Capture the cell that displays the provided text and extract its [x, y] central coordinate. 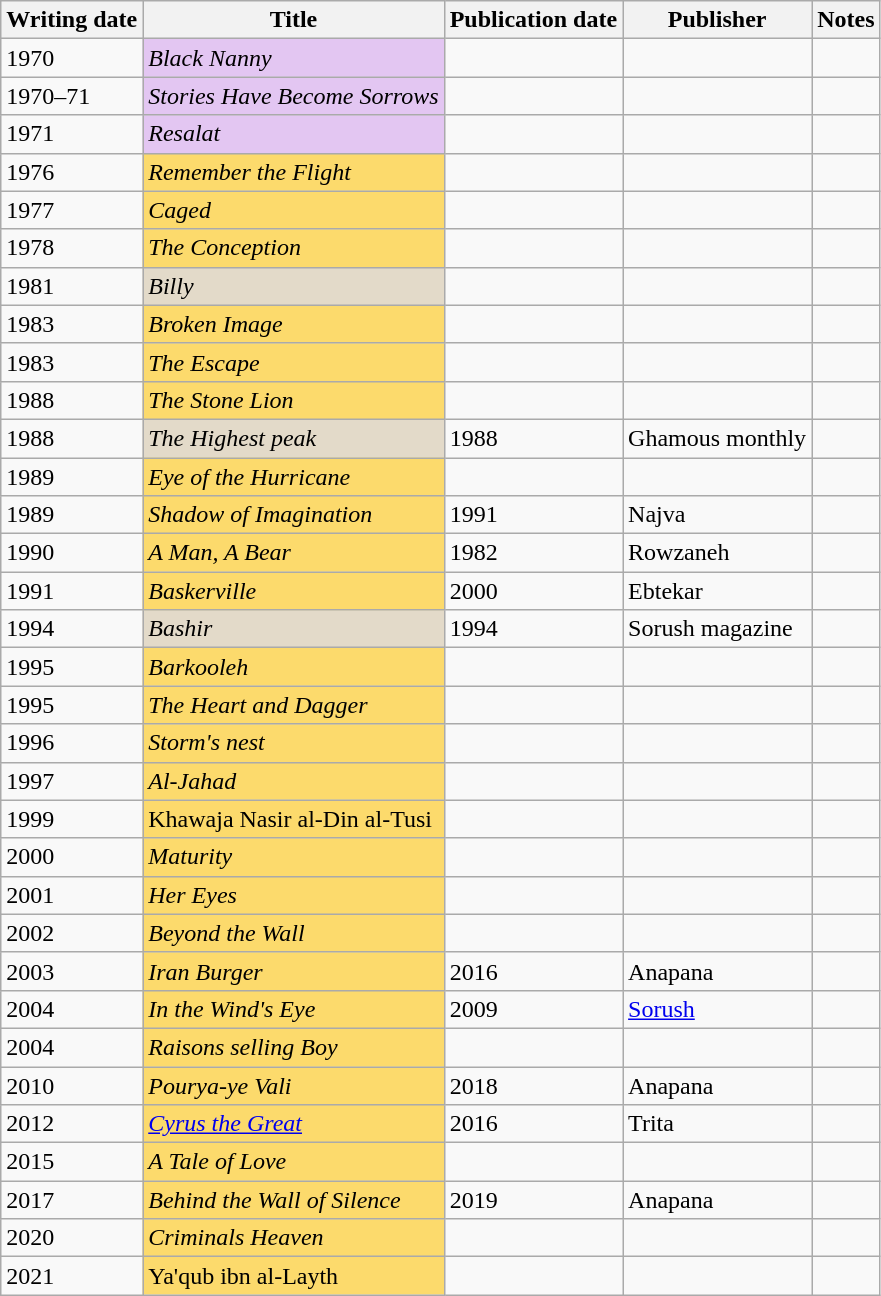
1982 [533, 553]
A Man, A Bear [294, 553]
Barkooleh [294, 667]
Stories Have Become Sorrows [294, 96]
2002 [72, 933]
1990 [72, 553]
Al-Jahad [294, 781]
2009 [533, 1009]
Storm's nest [294, 743]
Publisher [718, 20]
Notes [846, 20]
Publication date [533, 20]
The Highest peak [294, 438]
2021 [72, 1276]
1997 [72, 781]
Ya'qub ibn al-Layth [294, 1276]
The Escape [294, 362]
Najva [718, 515]
Cyrus the Great [294, 1124]
Eye of the Hurricane [294, 477]
1971 [72, 134]
Criminals Heaven [294, 1238]
2017 [72, 1200]
2001 [72, 895]
Writing date [72, 20]
Ghamous monthly [718, 438]
2010 [72, 1085]
2003 [72, 971]
2018 [533, 1085]
The Heart and Dagger [294, 705]
1999 [72, 819]
Billy [294, 286]
Iran Burger [294, 971]
1996 [72, 743]
Beyond the Wall [294, 933]
1981 [72, 286]
Pourya-ye Vali [294, 1085]
Rowzaneh [718, 553]
2015 [72, 1162]
Behind the Wall of Silence [294, 1200]
Raisons selling Boy [294, 1047]
1976 [72, 172]
1977 [72, 210]
The Stone Lion [294, 400]
Khawaja Nasir al-Din al-Tusi [294, 819]
1978 [72, 248]
Title [294, 20]
Her Eyes [294, 895]
Black Nanny [294, 58]
1970 [72, 58]
Ebtekar [718, 591]
Trita [718, 1124]
The Conception [294, 248]
1970–71 [72, 96]
2020 [72, 1238]
Maturity [294, 857]
Resalat [294, 134]
Sorush [718, 1009]
A Tale of Love [294, 1162]
Sorush magazine [718, 629]
2012 [72, 1124]
Caged [294, 210]
Shadow of Imagination [294, 515]
Remember the Flight [294, 172]
In the Wind's Eye [294, 1009]
Broken Image [294, 324]
Baskerville [294, 591]
2019 [533, 1200]
Bashir [294, 629]
